Capture the cell that displays the provided text and extract its (X, Y) central coordinate. 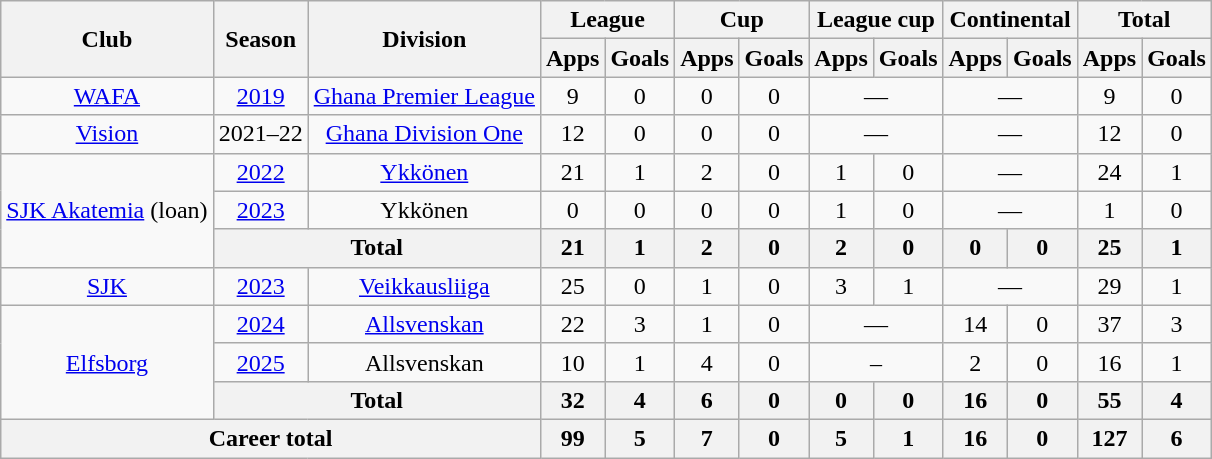
10 (572, 362)
Elfsborg (107, 362)
37 (1109, 324)
99 (572, 438)
29 (1109, 286)
2019 (260, 96)
2022 (260, 172)
WAFA (107, 96)
League (607, 20)
SJK Akatemia (loan) (107, 210)
Ghana Premier League (424, 96)
SJK (107, 286)
24 (1109, 172)
Cup (742, 20)
2021–22 (260, 134)
Ghana Division One (424, 134)
League cup (876, 20)
Vision (107, 134)
– (876, 362)
Veikkausliiga (424, 286)
2024 (260, 324)
Club (107, 39)
Season (260, 39)
32 (572, 400)
7 (707, 438)
2025 (260, 362)
Career total (271, 438)
Continental (1010, 20)
127 (1109, 438)
14 (975, 324)
22 (572, 324)
55 (1109, 400)
Division (424, 39)
